Determine the [X, Y] coordinate at the center of the cell enclosing the given text.  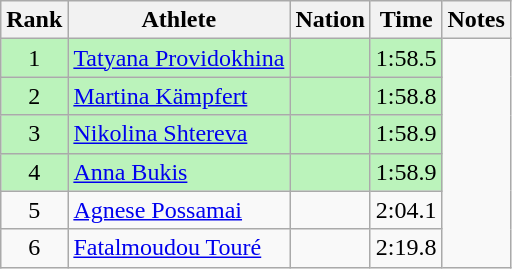
Tatyana Providokhina [179, 58]
1 [34, 58]
3 [34, 134]
Fatalmoudou Touré [179, 248]
Notes [476, 20]
1:58.5 [406, 58]
6 [34, 248]
5 [34, 210]
Nation [330, 20]
Anna Bukis [179, 172]
2:04.1 [406, 210]
2:19.8 [406, 248]
Time [406, 20]
2 [34, 96]
1:58.8 [406, 96]
Rank [34, 20]
Nikolina Shtereva [179, 134]
Athlete [179, 20]
Agnese Possamai [179, 210]
Martina Kämpfert [179, 96]
4 [34, 172]
